Output the (X, Y) coordinate of the center of the cell containing the given text.  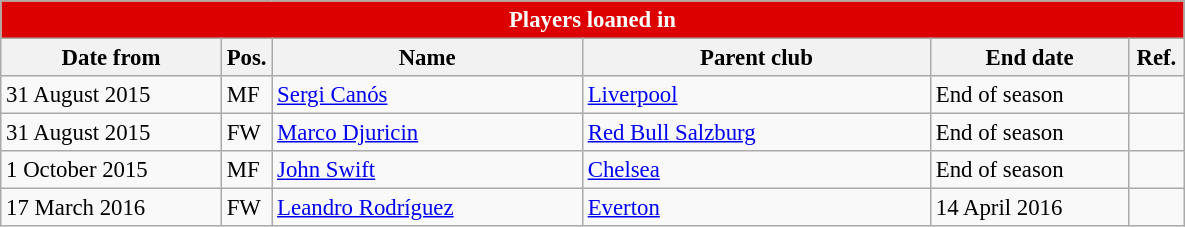
Sergi Canós (428, 95)
John Swift (428, 170)
Everton (756, 208)
Ref. (1157, 58)
14 April 2016 (1029, 208)
Liverpool (756, 95)
Red Bull Salzburg (756, 133)
Pos. (246, 58)
Marco Djuricin (428, 133)
Players loaned in (592, 20)
Date from (112, 58)
17 March 2016 (112, 208)
Name (428, 58)
Parent club (756, 58)
1 October 2015 (112, 170)
Leandro Rodríguez (428, 208)
Chelsea (756, 170)
End date (1029, 58)
